Provide the (x, y) coordinate of the cell's center where the given text is located.  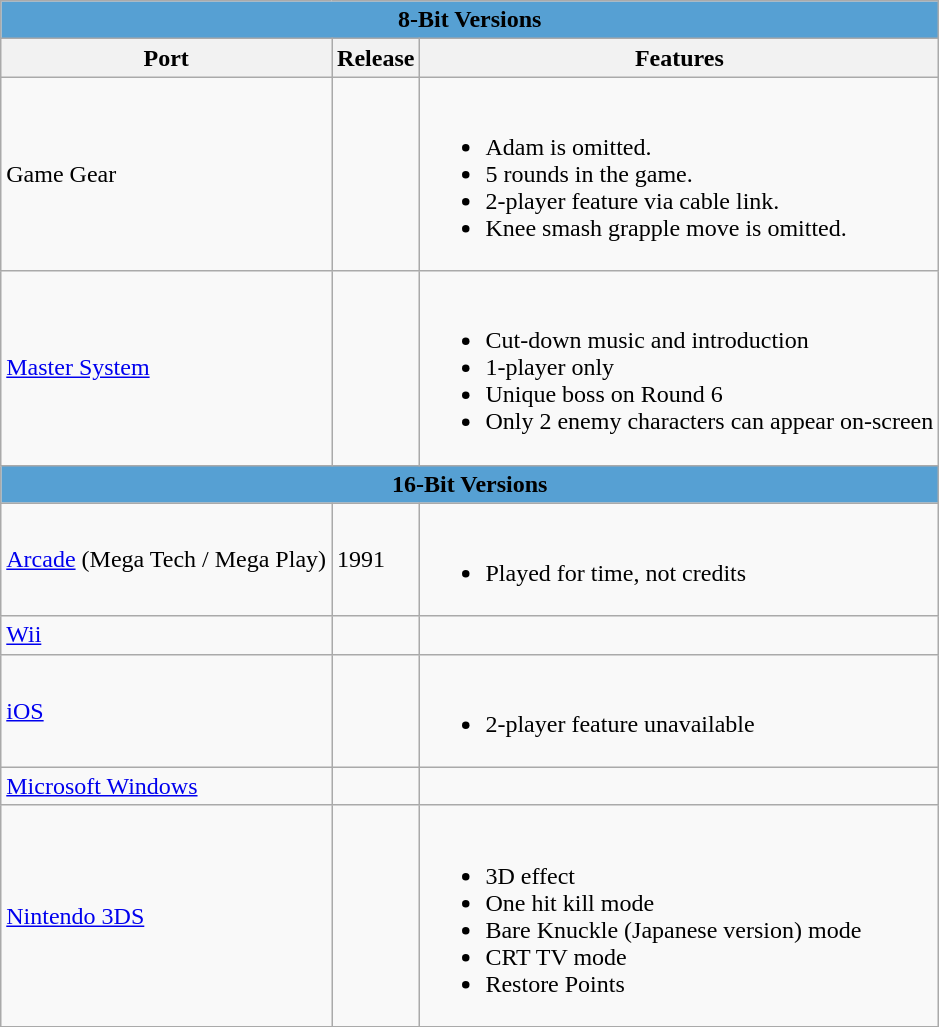
2-player feature unavailable (680, 710)
16-Bit Versions (470, 484)
Nintendo 3DS (166, 916)
Release (376, 58)
Played for time, not credits (680, 560)
Adam is omitted.5 rounds in the game.2-player feature via cable link.Knee smash grapple move is omitted. (680, 174)
Port (166, 58)
3D effectOne hit kill modeBare Knuckle (Japanese version) modeCRT TV modeRestore Points (680, 916)
Microsoft Windows (166, 786)
8-Bit Versions (470, 20)
1991 (376, 560)
Wii (166, 635)
Master System (166, 368)
Cut-down music and introduction1-player onlyUnique boss on Round 6Only 2 enemy characters can appear on-screen (680, 368)
iOS (166, 710)
Game Gear (166, 174)
Arcade (Mega Tech / Mega Play) (166, 560)
Features (680, 58)
